Capture the cell that displays the provided text and extract its (X, Y) central coordinate. 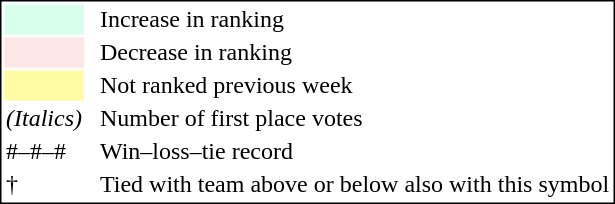
Not ranked previous week (354, 85)
Increase in ranking (354, 19)
Number of first place votes (354, 119)
Tied with team above or below also with this symbol (354, 185)
Decrease in ranking (354, 53)
† (44, 185)
(Italics) (44, 119)
#–#–# (44, 151)
Win–loss–tie record (354, 151)
